Extract the [x, y] coordinate from the center of the cell holding the provided text.  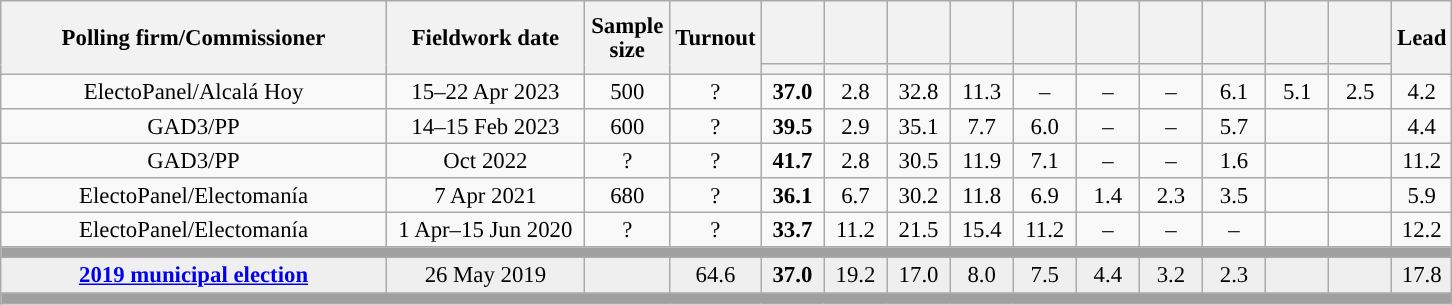
2019 municipal election [194, 276]
17.8 [1422, 276]
3.2 [1170, 276]
1.6 [1234, 162]
5.1 [1298, 92]
64.6 [716, 276]
Polling firm/Commissioner [194, 38]
33.7 [792, 230]
3.5 [1234, 196]
6.7 [856, 196]
21.5 [918, 230]
35.1 [918, 126]
1.4 [1108, 196]
14–15 Feb 2023 [485, 126]
7 Apr 2021 [485, 196]
1 Apr–15 Jun 2020 [485, 230]
30.5 [918, 162]
Fieldwork date [485, 38]
5.7 [1234, 126]
6.1 [1234, 92]
11.3 [982, 92]
11.8 [982, 196]
6.0 [1044, 126]
5.9 [1422, 196]
8.0 [982, 276]
Lead [1422, 38]
Turnout [716, 38]
15.4 [982, 230]
7.1 [1044, 162]
7.7 [982, 126]
6.9 [1044, 196]
11.9 [982, 162]
19.2 [856, 276]
15–22 Apr 2023 [485, 92]
2.5 [1360, 92]
Sample size [627, 38]
600 [627, 126]
41.7 [792, 162]
12.2 [1422, 230]
ElectoPanel/Alcalá Hoy [194, 92]
Oct 2022 [485, 162]
500 [627, 92]
36.1 [792, 196]
4.2 [1422, 92]
32.8 [918, 92]
2.9 [856, 126]
7.5 [1044, 276]
680 [627, 196]
39.5 [792, 126]
17.0 [918, 276]
30.2 [918, 196]
26 May 2019 [485, 276]
